Pinpoint the cell where the given text exists, returning its (x, y) midpoint coordinate. 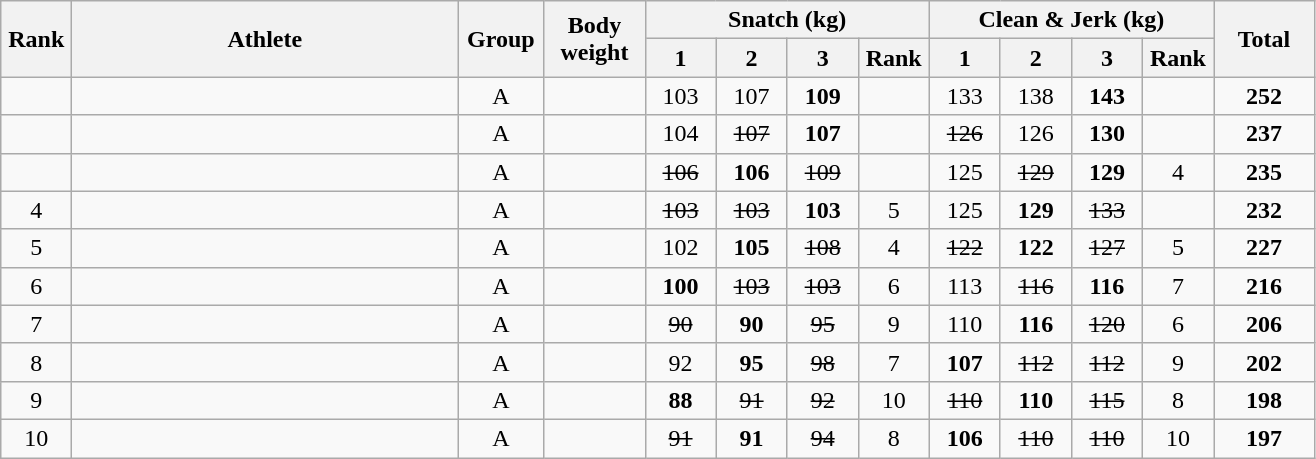
Total (1264, 39)
94 (822, 438)
197 (1264, 438)
130 (1106, 134)
235 (1264, 172)
Body weight (594, 39)
143 (1106, 96)
198 (1264, 400)
252 (1264, 96)
202 (1264, 362)
Group (501, 39)
237 (1264, 134)
104 (680, 134)
227 (1264, 248)
113 (964, 286)
102 (680, 248)
108 (822, 248)
115 (1106, 400)
216 (1264, 286)
98 (822, 362)
Snatch (kg) (787, 20)
232 (1264, 210)
206 (1264, 324)
127 (1106, 248)
120 (1106, 324)
Athlete (265, 39)
100 (680, 286)
Clean & Jerk (kg) (1071, 20)
105 (752, 248)
138 (1036, 96)
88 (680, 400)
